Locate the cell with the specified text and output its (X, Y) center coordinate. 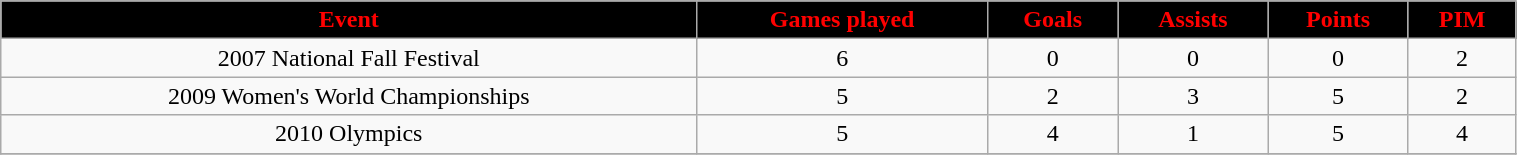
PIM (1462, 20)
Goals (1053, 20)
2010 Olympics (349, 134)
Points (1338, 20)
1 (1193, 134)
6 (842, 58)
Games played (842, 20)
2007 National Fall Festival (349, 58)
2009 Women's World Championships (349, 96)
3 (1193, 96)
Event (349, 20)
Assists (1193, 20)
